Scan for the cell matching the given text and deliver its [x, y] coordinate at center. 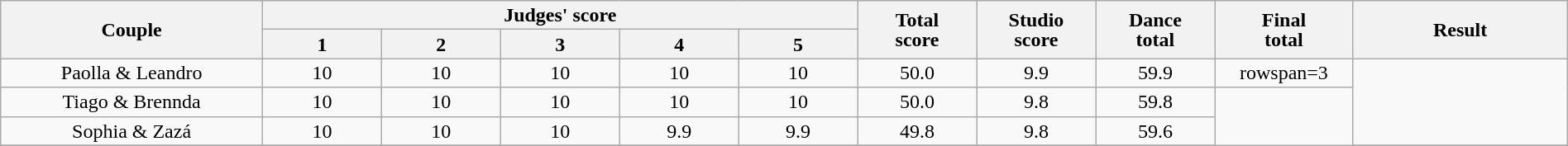
59.6 [1155, 130]
Sophia & Zazá [132, 130]
Totalscore [917, 30]
Finaltotal [1284, 30]
Paolla & Leandro [132, 73]
59.9 [1155, 73]
1 [322, 45]
Dancetotal [1155, 30]
Tiago & Brennda [132, 102]
Result [1460, 30]
4 [679, 45]
Couple [132, 30]
rowspan=3 [1284, 73]
Studioscore [1036, 30]
3 [560, 45]
49.8 [917, 130]
59.8 [1155, 102]
5 [798, 45]
Judges' score [560, 15]
2 [441, 45]
